Output the [x, y] coordinate of the center of the cell containing the given text.  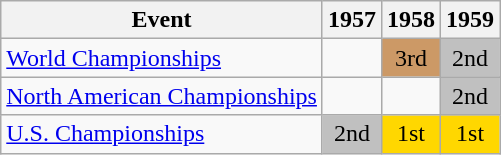
U.S. Championships [162, 134]
1957 [352, 20]
North American Championships [162, 96]
1958 [412, 20]
3rd [412, 58]
1959 [470, 20]
World Championships [162, 58]
Event [162, 20]
